Pinpoint the cell where the given text exists, returning its [x, y] midpoint coordinate. 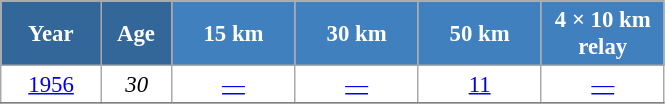
4 × 10 km relay [602, 34]
Age [136, 34]
30 [136, 85]
1956 [52, 85]
15 km [234, 34]
50 km [480, 34]
30 km [356, 34]
Year [52, 34]
11 [480, 85]
